For the text-containing cell, return its midpoint in [X, Y] coordinate format. 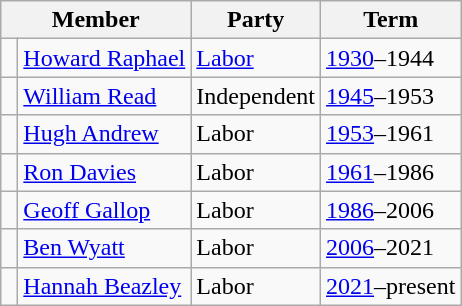
Howard Raphael [104, 58]
1961–1986 [391, 172]
2021–present [391, 286]
Independent [256, 96]
1930–1944 [391, 58]
2006–2021 [391, 248]
Ron Davies [104, 172]
1953–1961 [391, 134]
Party [256, 20]
Ben Wyatt [104, 248]
1945–1953 [391, 96]
1986–2006 [391, 210]
Hugh Andrew [104, 134]
William Read [104, 96]
Term [391, 20]
Geoff Gallop [104, 210]
Member [96, 20]
Hannah Beazley [104, 286]
